Locate the cell with the specified text and output its [x, y] center coordinate. 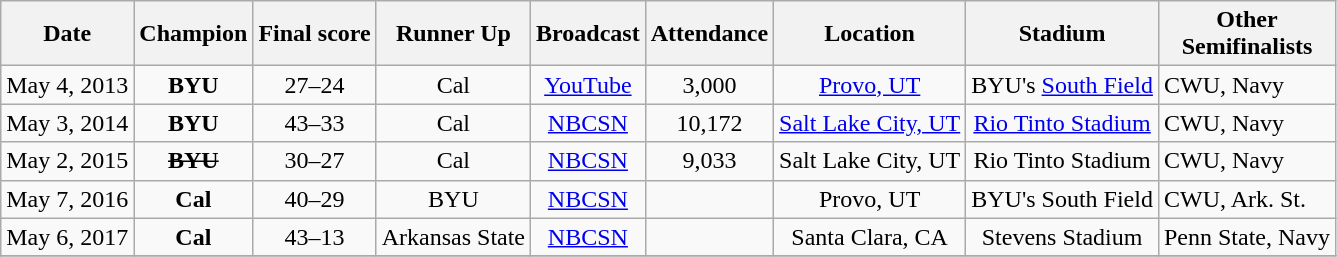
May 3, 2014 [68, 123]
Date [68, 34]
May 4, 2013 [68, 85]
Arkansas State [453, 237]
Champion [194, 34]
Broadcast [588, 34]
3,000 [709, 85]
Stevens Stadium [1062, 237]
43–33 [314, 123]
YouTube [588, 85]
Location [870, 34]
May 6, 2017 [68, 237]
May 2, 2015 [68, 161]
30–27 [314, 161]
27–24 [314, 85]
Other Semifinalists [1246, 34]
40–29 [314, 199]
10,172 [709, 123]
CWU, Ark. St. [1246, 199]
9,033 [709, 161]
May 7, 2016 [68, 199]
Stadium [1062, 34]
Santa Clara, CA [870, 237]
Final score [314, 34]
Penn State, Navy [1246, 237]
43–13 [314, 237]
Runner Up [453, 34]
Attendance [709, 34]
